Output the [X, Y] coordinate of the center of the cell containing the given text.  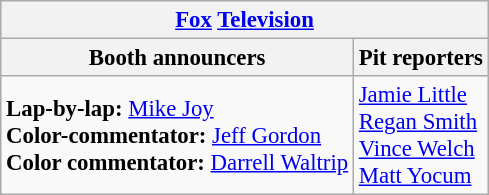
Lap-by-lap: Mike JoyColor-commentator: Jeff GordonColor commentator: Darrell Waltrip [178, 136]
Fox Television [245, 20]
Booth announcers [178, 58]
Jamie LittleRegan SmithVince WelchMatt Yocum [420, 136]
Pit reporters [420, 58]
